Output the (x, y) coordinate of the center of the cell containing the given text.  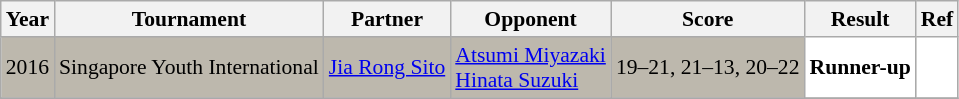
Tournament (189, 19)
Score (708, 19)
19–21, 21–13, 20–22 (708, 68)
Runner-up (860, 68)
Partner (387, 19)
Jia Rong Sito (387, 68)
Ref (937, 19)
Result (860, 19)
2016 (28, 68)
Singapore Youth International (189, 68)
Opponent (530, 19)
Year (28, 19)
Atsumi Miyazaki Hinata Suzuki (530, 68)
